Extract the (X, Y) coordinate from the center of the cell holding the provided text.  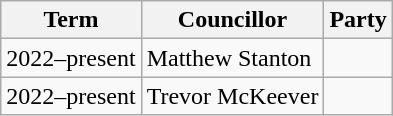
Party (358, 20)
Term (71, 20)
Trevor McKeever (232, 96)
Matthew Stanton (232, 58)
Councillor (232, 20)
